Provide the [x, y] coordinate of the cell's center where the given text is located.  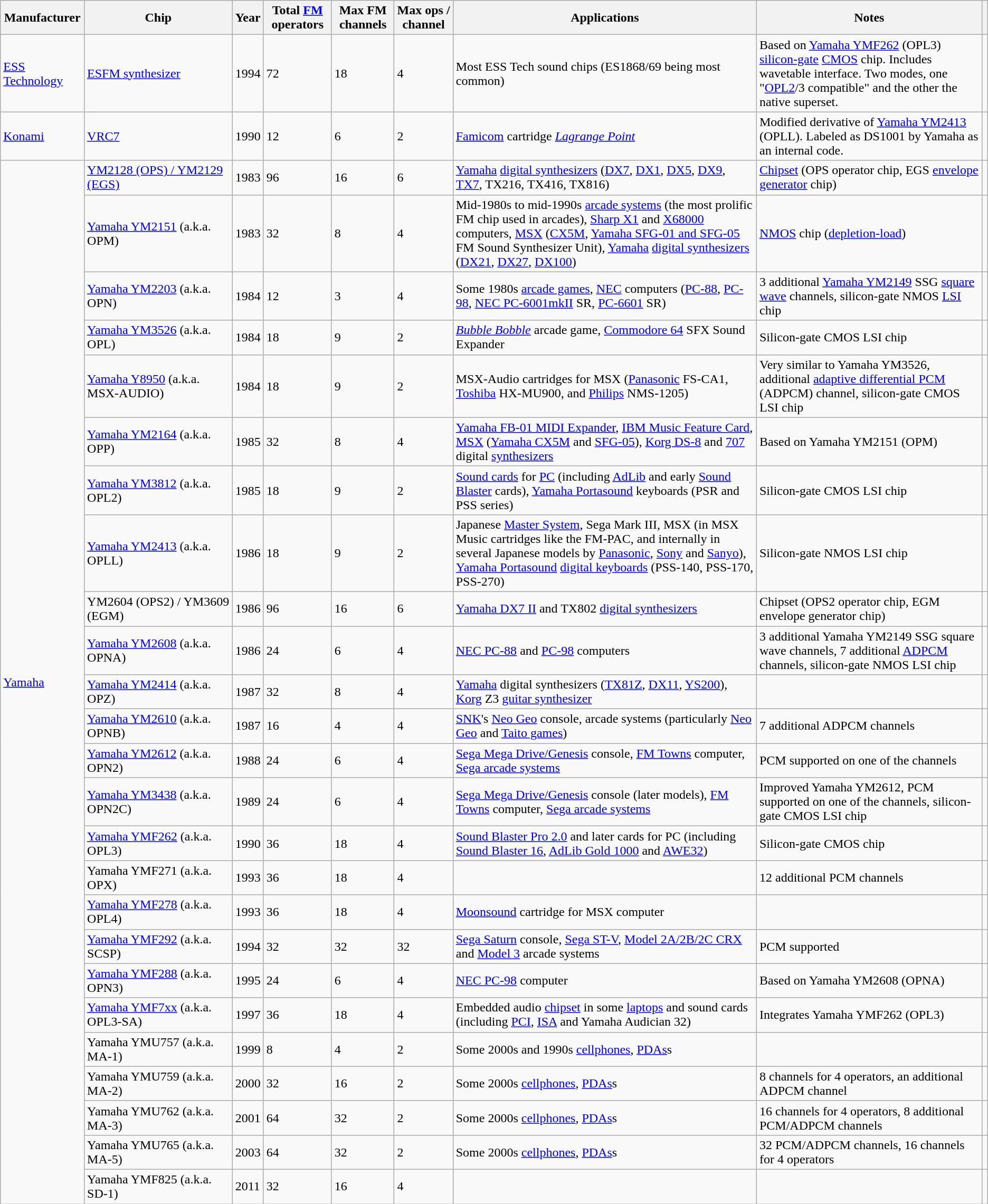
ESS Technology [42, 73]
2011 [248, 1186]
Yamaha YMF7xx (a.k.a. OPL3-SA) [158, 1015]
72 [298, 73]
Sound Blaster Pro 2.0 and later cards for PC (including Sound Blaster 16, AdLib Gold 1000 and AWE32) [605, 843]
Applications [605, 18]
Based on Yamaha YM2151 (OPM) [869, 442]
Chip [158, 18]
Silicon-gate NMOS LSI chip [869, 553]
YM2604 (OPS2) / YM3609 (EGM) [158, 609]
Integrates Yamaha YMF262 (OPL3) [869, 1015]
NMOS chip (depletion-load) [869, 233]
Yamaha [42, 682]
Modified derivative of Yamaha YM2413 (OPLL). Labeled as DS1001 by Yamaha as an internal code. [869, 136]
Sound cards for PC (including AdLib and early Sound Blaster cards), Yamaha Portasound keyboards (PSR and PSS series) [605, 490]
Yamaha YM2151 (a.k.a. OPM) [158, 233]
Yamaha YM2164 (a.k.a. OPP) [158, 442]
Very similar to Yamaha YM3526, additional adaptive differential PCM (ADPCM) channel, silicon-gate CMOS LSI chip [869, 386]
Some 2000s and 1990s cellphones, PDAss [605, 1049]
Yamaha YMU757 (a.k.a. MA-1) [158, 1049]
Yamaha YMU765 (a.k.a. MA-5) [158, 1152]
Max ops / channel [423, 18]
2000 [248, 1084]
1989 [248, 802]
Bubble Bobble arcade game, Commodore 64 SFX Sound Expander [605, 338]
3 additional Yamaha YM2149 SSG square wave channels, 7 additional ADPCM channels, silicon-gate NMOS LSI chip [869, 650]
8 channels for 4 operators, an additional ADPCM channel [869, 1084]
Yamaha YM2413 (a.k.a. OPLL) [158, 553]
3 additional Yamaha YM2149 SSG square wave channels, silicon-gate NMOS LSI chip [869, 296]
PCM supported on one of the channels [869, 761]
Year [248, 18]
Silicon-gate CMOS chip [869, 843]
Yamaha DX7 II and TX802 digital synthesizers [605, 609]
3 [363, 296]
Some 1980s arcade games, NEC computers (PC-88, PC-98, NEC PC-6001mkII SR, PC-6601 SR) [605, 296]
Yamaha YM2612 (a.k.a. OPN2) [158, 761]
Yamaha YMU759 (a.k.a. MA-2) [158, 1084]
32 PCM/ADPCM channels, 16 channels for 4 operators [869, 1152]
Sega Mega Drive/Genesis console, FM Towns computer, Sega arcade systems [605, 761]
1995 [248, 980]
Embedded audio chipset in some laptops and sound cards (including PCI, ISA and Yamaha Audician 32) [605, 1015]
Famicom cartridge Lagrange Point [605, 136]
Manufacturer [42, 18]
Chipset (OPS2 operator chip, EGM envelope generator chip) [869, 609]
ESFM synthesizer [158, 73]
1997 [248, 1015]
Yamaha YM3438 (a.k.a. OPN2C) [158, 802]
Chipset (OPS operator chip, EGS envelope generator chip) [869, 177]
Yamaha YMF292 (a.k.a. SCSP) [158, 947]
PCM supported [869, 947]
MSX-Audio cartridges for MSX (Panasonic FS-CA1, Toshiba HX-MU900, and Philips NMS-1205) [605, 386]
Yamaha YM2414 (a.k.a. OPZ) [158, 692]
16 channels for 4 operators, 8 additional PCM/ADPCM channels [869, 1117]
Yamaha YMF288 (a.k.a. OPN3) [158, 980]
Yamaha YMF825 (a.k.a. SD-1) [158, 1186]
Yamaha YM3812 (a.k.a. OPL2) [158, 490]
Total FM operators [298, 18]
2001 [248, 1117]
Yamaha YMF262 (a.k.a. OPL3) [158, 843]
Based on Yamaha YM2608 (OPNA) [869, 980]
Yamaha YM3526 (a.k.a. OPL) [158, 338]
SNK's Neo Geo console, arcade systems (particularly Neo Geo and Taito games) [605, 726]
Max FM channels [363, 18]
Yamaha YMF278 (a.k.a. OPL4) [158, 912]
1988 [248, 761]
VRC7 [158, 136]
7 additional ADPCM channels [869, 726]
Konami [42, 136]
Yamaha FB-01 MIDI Expander, IBM Music Feature Card, MSX (Yamaha CX5M and SFG-05), Korg DS-8 and 707 digital synthesizers [605, 442]
Yamaha digital synthesizers (DX7, DX1, DX5, DX9, TX7, TX216, TX416, TX816) [605, 177]
Moonsound cartridge for MSX computer [605, 912]
Yamaha YMU762 (a.k.a. MA-3) [158, 1117]
2003 [248, 1152]
Yamaha digital synthesizers (TX81Z, DX11, YS200), Korg Z3 guitar synthesizer [605, 692]
Notes [869, 18]
NEC PC-88 and PC-98 computers [605, 650]
Sega Saturn console, Sega ST-V, Model 2A/2B/2C CRX and Model 3 arcade systems [605, 947]
12 additional PCM channels [869, 878]
Yamaha YM2608 (a.k.a. OPNA) [158, 650]
Yamaha Y8950 (a.k.a. MSX-AUDIO) [158, 386]
Improved Yamaha YM2612, PCM supported on one of the channels, silicon-gate CMOS LSI chip [869, 802]
Yamaha YM2610 (a.k.a. OPNB) [158, 726]
1999 [248, 1049]
Yamaha YMF271 (a.k.a. OPX) [158, 878]
Most ESS Tech sound chips (ES1868/69 being most common) [605, 73]
YM2128 (OPS) / YM2129 (EGS) [158, 177]
Sega Mega Drive/Genesis console (later models), FM Towns computer, Sega arcade systems [605, 802]
NEC PC-98 computer [605, 980]
Yamaha YM2203 (a.k.a. OPN) [158, 296]
